Detect which cell encompasses the target text, then output its [x, y] center coordinate. 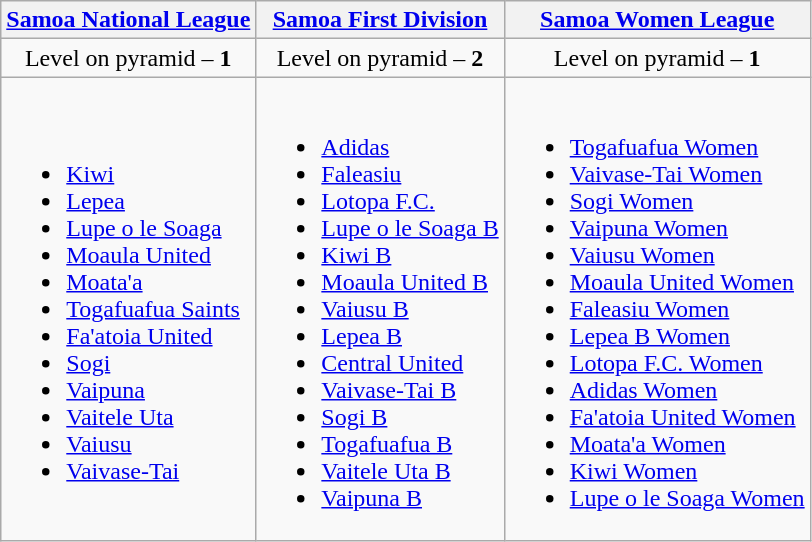
Level on pyramid – 2 [380, 58]
Samoa Women League [657, 20]
AdidasFaleasiuLotopa F.C.Lupe o le Soaga BKiwi BMoaula United BVaiusu BLepea BCentral UnitedVaivase-Tai BSogi BTogafuafua BVaitele Uta BVaipuna B [380, 309]
Samoa National League [128, 20]
Samoa First Division [380, 20]
KiwiLepeaLupe o le SoagaMoaula UnitedMoata'aTogafuafua SaintsFa'atoia UnitedSogiVaipunaVaitele UtaVaiusuVaivase-Tai [128, 309]
